Return the [X, Y] coordinate for the center point of the cell that contains the specified text.  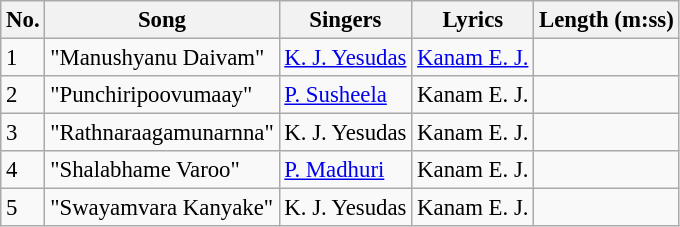
1 [23, 58]
Length (m:ss) [606, 20]
P. Susheela [346, 95]
"Shalabhame Varoo" [162, 170]
Singers [346, 20]
Lyrics [473, 20]
"Manushyanu Daivam" [162, 58]
Song [162, 20]
P. Madhuri [346, 170]
"Punchiripoovumaay" [162, 95]
"Swayamvara Kanyake" [162, 208]
4 [23, 170]
3 [23, 133]
2 [23, 95]
No. [23, 20]
5 [23, 208]
"Rathnaraagamunarnna" [162, 133]
